Provide the [X, Y] coordinate of the cell's center where the given text is located.  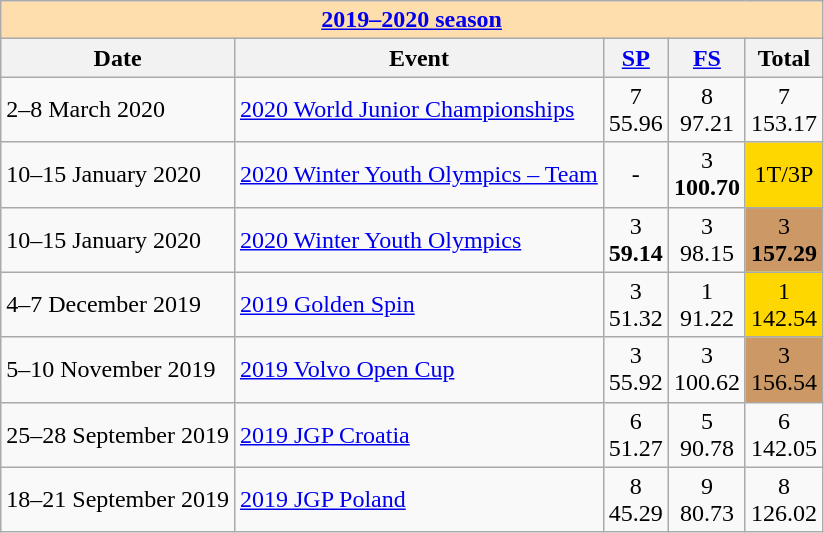
2020 World Junior Championships [418, 110]
2019 JGP Croatia [418, 434]
Date [118, 58]
8 45.29 [636, 500]
2020 Winter Youth Olympics – Team [418, 174]
8 126.02 [784, 500]
6 51.27 [636, 434]
SP [636, 58]
2019 JGP Poland [418, 500]
5–10 November 2019 [118, 370]
3 156.54 [784, 370]
7 55.96 [636, 110]
2020 Winter Youth Olympics [418, 240]
5 90.78 [706, 434]
1 142.54 [784, 304]
3 98.15 [706, 240]
3 59.14 [636, 240]
18–21 September 2019 [118, 500]
3 100.62 [706, 370]
Event [418, 58]
9 80.73 [706, 500]
Total [784, 58]
- [636, 174]
1 91.22 [706, 304]
2–8 March 2020 [118, 110]
FS [706, 58]
3 157.29 [784, 240]
6 142.05 [784, 434]
2019 Golden Spin [418, 304]
3 51.32 [636, 304]
7 153.17 [784, 110]
8 97.21 [706, 110]
3 55.92 [636, 370]
25–28 September 2019 [118, 434]
3 100.70 [706, 174]
2019 Volvo Open Cup [418, 370]
2019–2020 season [412, 20]
1T/3P [784, 174]
4–7 December 2019 [118, 304]
